Determine the (X, Y) coordinate at the center of the cell enclosing the given text.  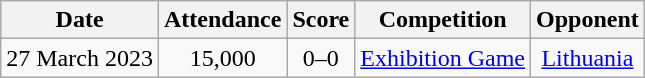
15,000 (222, 58)
Opponent (588, 20)
Attendance (222, 20)
27 March 2023 (80, 58)
Lithuania (588, 58)
Date (80, 20)
Score (321, 20)
0–0 (321, 58)
Exhibition Game (443, 58)
Competition (443, 20)
